From the cell containing the given text, extract its center point as [X, Y] coordinate. 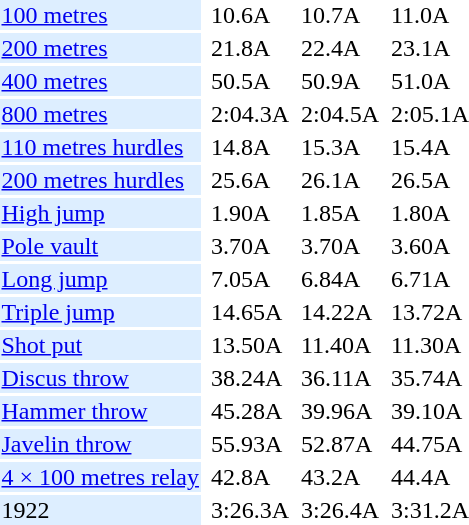
55.93A [250, 444]
10.6A [250, 15]
43.2A [340, 477]
4 × 100 metres relay [100, 477]
14.65A [250, 312]
1922 [100, 510]
11.40A [340, 345]
38.24A [250, 378]
Discus throw [100, 378]
1.90A [250, 213]
13.50A [250, 345]
7.05A [250, 279]
Pole vault [100, 246]
200 metres [100, 48]
400 metres [100, 81]
21.8A [250, 48]
52.87A [340, 444]
2:04.3A [250, 114]
Long jump [100, 279]
3:26.3A [250, 510]
14.22A [340, 312]
110 metres hurdles [100, 147]
10.7A [340, 15]
Shot put [100, 345]
3:26.4A [340, 510]
6.84A [340, 279]
200 metres hurdles [100, 180]
High jump [100, 213]
100 metres [100, 15]
1.85A [340, 213]
2:04.5A [340, 114]
45.28A [250, 411]
Hammer throw [100, 411]
Triple jump [100, 312]
25.6A [250, 180]
39.96A [340, 411]
36.11A [340, 378]
22.4A [340, 48]
26.1A [340, 180]
50.9A [340, 81]
14.8A [250, 147]
50.5A [250, 81]
42.8A [250, 477]
Javelin throw [100, 444]
15.3A [340, 147]
800 metres [100, 114]
